Determine the [X, Y] coordinate at the center of the cell enclosing the given text.  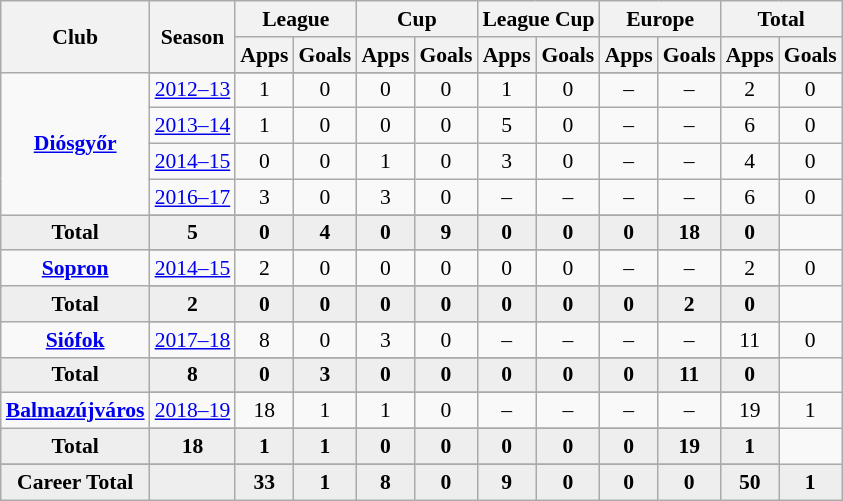
Club [76, 36]
2016–17 [193, 197]
Season [193, 36]
Cup [416, 19]
33 [264, 482]
2017–18 [193, 340]
50 [750, 482]
Siófok [76, 340]
2018–19 [193, 411]
League Cup [538, 19]
League [296, 19]
Sopron [76, 269]
Europe [660, 19]
2013–14 [193, 126]
Career Total [76, 482]
2012–13 [193, 90]
Balmazújváros [76, 411]
Diósgyőr [76, 143]
